From the cell containing the given text, extract its center point as [x, y] coordinate. 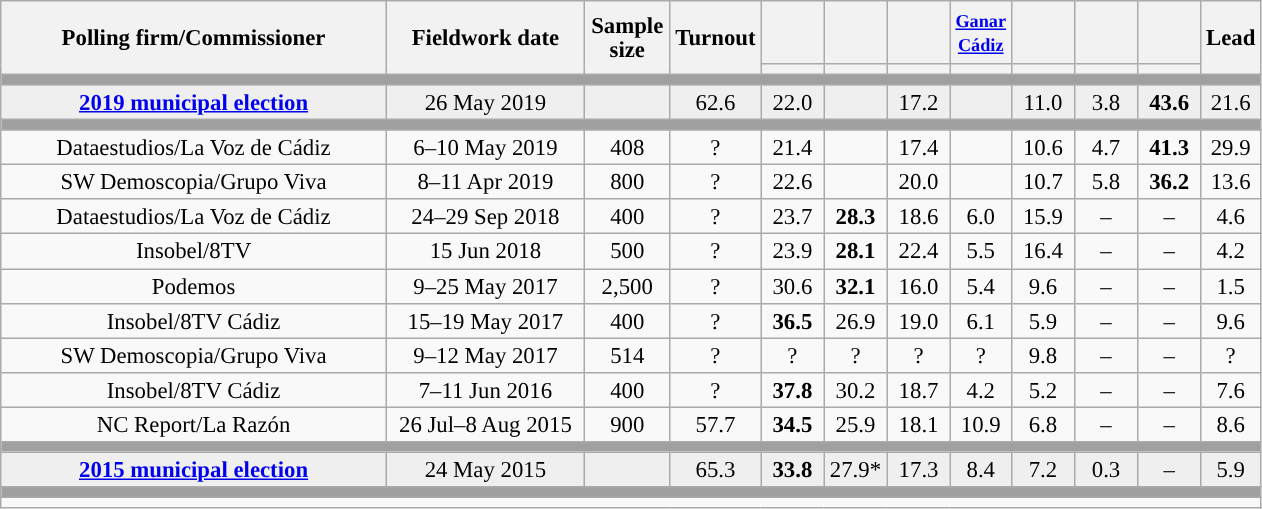
15 Jun 2018 [485, 252]
23.7 [792, 218]
34.5 [792, 424]
6.8 [1042, 424]
10.9 [980, 424]
GanarCádiz [980, 32]
Polling firm/Commissioner [194, 38]
28.3 [856, 218]
26 Jul–8 Aug 2015 [485, 424]
17.3 [918, 470]
900 [627, 424]
25.9 [856, 424]
7–11 Jun 2016 [485, 390]
9.8 [1042, 356]
26 May 2019 [485, 102]
19.0 [918, 320]
16.0 [918, 286]
NC Report/La Razón [194, 424]
0.3 [1106, 470]
26.9 [856, 320]
32.1 [856, 286]
5.5 [980, 252]
2019 municipal election [194, 102]
Turnout [716, 38]
408 [627, 148]
11.0 [1042, 102]
16.4 [1042, 252]
500 [627, 252]
33.8 [792, 470]
21.4 [792, 148]
43.6 [1170, 102]
24 May 2015 [485, 470]
1.5 [1231, 286]
36.5 [792, 320]
29.9 [1231, 148]
8.4 [980, 470]
4.6 [1231, 218]
17.2 [918, 102]
2015 municipal election [194, 470]
9–12 May 2017 [485, 356]
9–25 May 2017 [485, 286]
Insobel/8TV [194, 252]
23.9 [792, 252]
Sample size [627, 38]
18.6 [918, 218]
6–10 May 2019 [485, 148]
Podemos [194, 286]
20.0 [918, 182]
8–11 Apr 2019 [485, 182]
18.7 [918, 390]
22.4 [918, 252]
7.6 [1231, 390]
2,500 [627, 286]
22.6 [792, 182]
5.4 [980, 286]
4.7 [1106, 148]
57.7 [716, 424]
17.4 [918, 148]
41.3 [1170, 148]
62.6 [716, 102]
6.0 [980, 218]
30.6 [792, 286]
24–29 Sep 2018 [485, 218]
800 [627, 182]
5.8 [1106, 182]
514 [627, 356]
22.0 [792, 102]
7.2 [1042, 470]
37.8 [792, 390]
30.2 [856, 390]
6.1 [980, 320]
21.6 [1231, 102]
10.7 [1042, 182]
3.8 [1106, 102]
Lead [1231, 38]
13.6 [1231, 182]
28.1 [856, 252]
15–19 May 2017 [485, 320]
8.6 [1231, 424]
36.2 [1170, 182]
5.2 [1042, 390]
65.3 [716, 470]
15.9 [1042, 218]
18.1 [918, 424]
Fieldwork date [485, 38]
27.9* [856, 470]
10.6 [1042, 148]
